Detect which cell encompasses the target text, then output its [x, y] center coordinate. 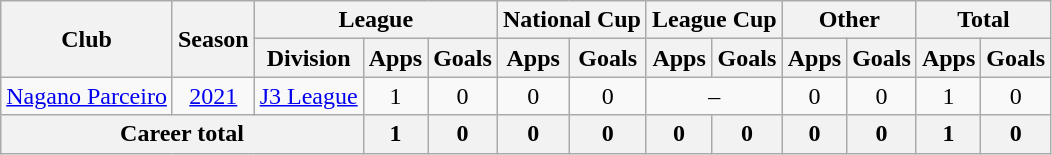
J3 League [308, 96]
League [376, 20]
Career total [182, 134]
2021 [213, 96]
Nagano Parceiro [87, 96]
– [714, 96]
League Cup [714, 20]
Division [308, 58]
Total [983, 20]
Club [87, 39]
Season [213, 39]
National Cup [572, 20]
Other [849, 20]
